Find where the given text appears and provide that cell's center as [x, y] coordinate. 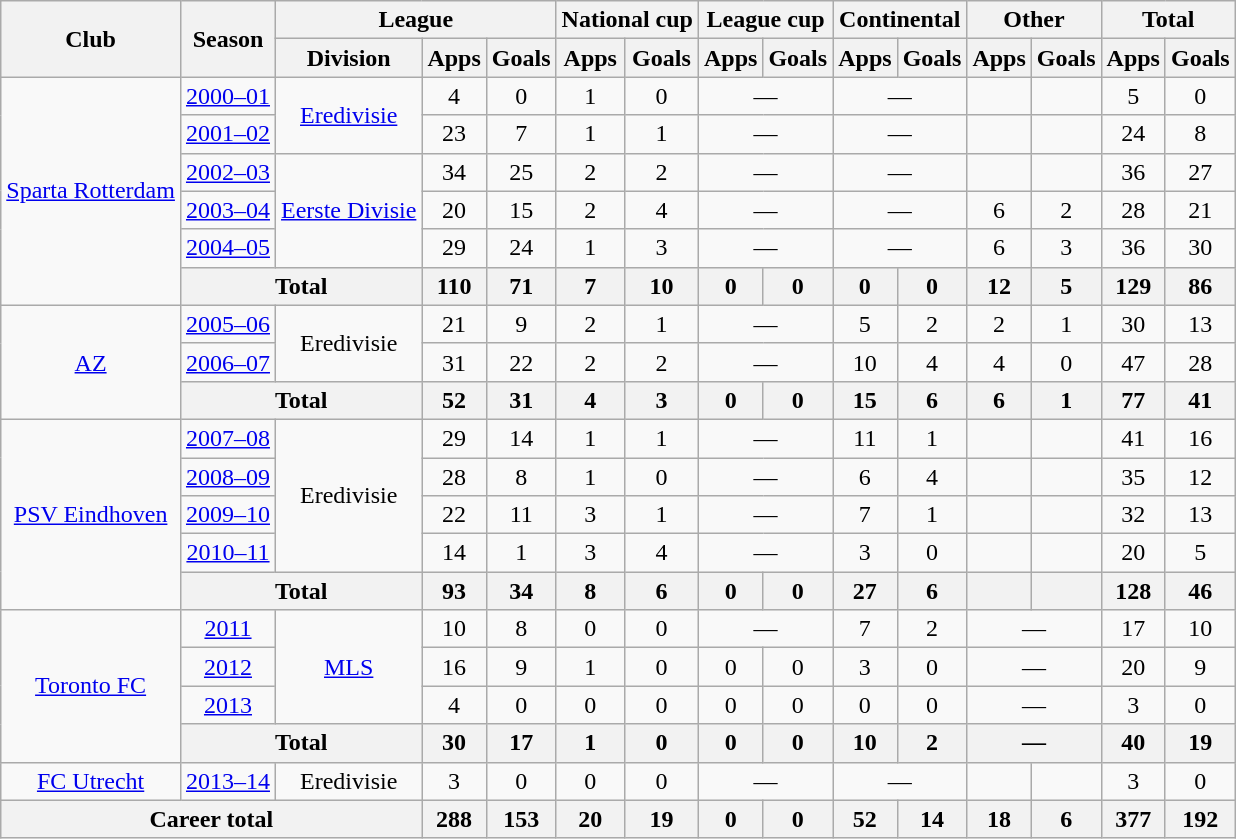
2000–01 [228, 96]
2005–06 [228, 324]
AZ [91, 362]
League cup [765, 20]
35 [1133, 477]
Season [228, 39]
86 [1200, 286]
Sparta Rotterdam [91, 191]
77 [1133, 400]
288 [454, 819]
Career total [212, 819]
47 [1133, 362]
2004–05 [228, 248]
153 [521, 819]
2012 [228, 667]
League [416, 20]
192 [1200, 819]
Continental [900, 20]
2013–14 [228, 781]
40 [1133, 743]
46 [1200, 591]
2003–04 [228, 210]
MLS [349, 667]
Other [1034, 20]
2009–10 [228, 515]
2006–07 [228, 362]
National cup [627, 20]
Toronto FC [91, 686]
110 [454, 286]
23 [454, 134]
2008–09 [228, 477]
128 [1133, 591]
2007–08 [228, 438]
PSV Eindhoven [91, 514]
93 [454, 591]
129 [1133, 286]
Division [349, 58]
Eerste Divisie [349, 210]
2001–02 [228, 134]
2010–11 [228, 553]
18 [999, 819]
2002–03 [228, 172]
2013 [228, 705]
71 [521, 286]
FC Utrecht [91, 781]
Club [91, 39]
32 [1133, 515]
25 [521, 172]
377 [1133, 819]
2011 [228, 629]
